Extract the (x, y) coordinate from the center of the cell holding the provided text.  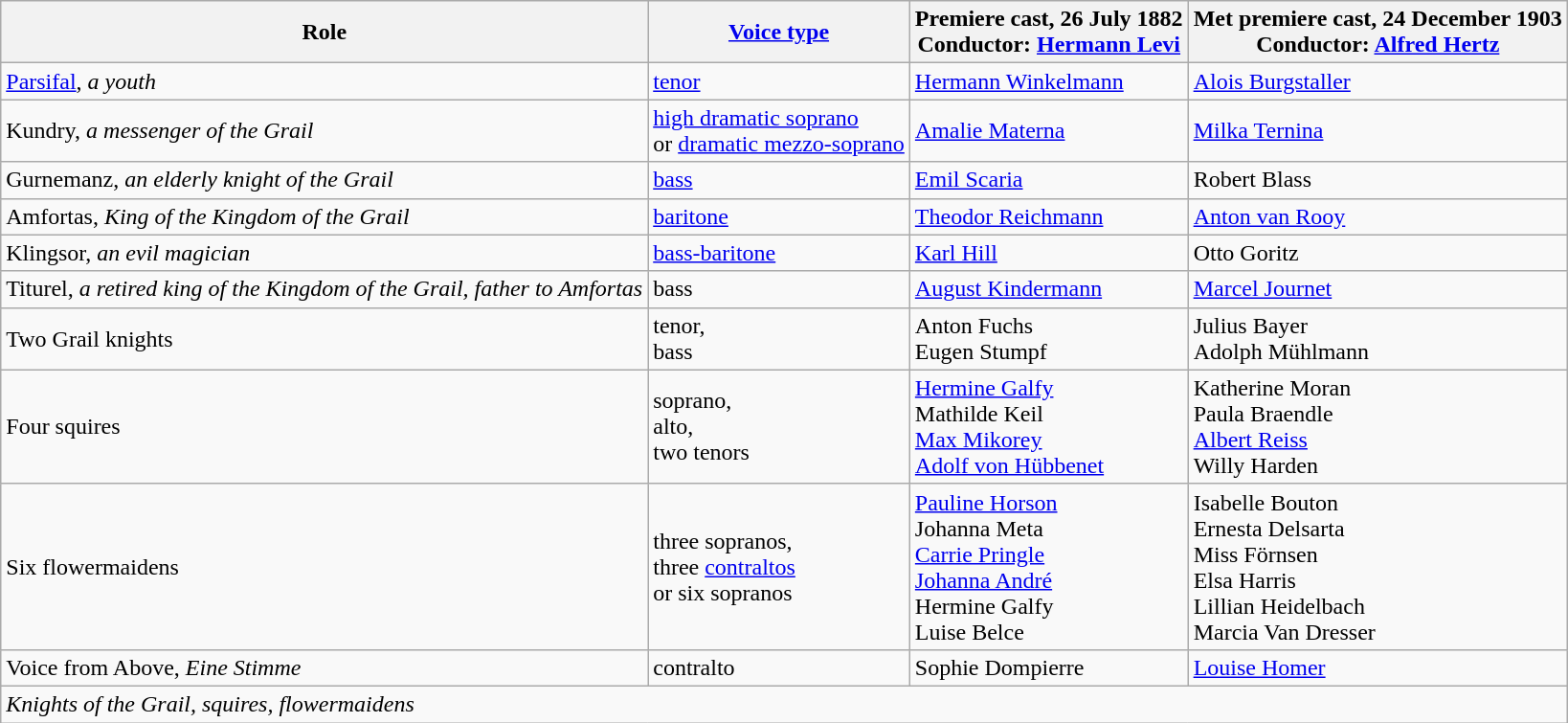
Alois Burgstaller (1378, 81)
Six flowermaidens (325, 567)
Four squires (325, 427)
Amalie Materna (1049, 130)
Titurel, a retired king of the Kingdom of the Grail, father to Amfortas (325, 289)
Theodor Reichmann (1049, 216)
Kundry, a messenger of the Grail (325, 130)
Met premiere cast, 24 December 1903Conductor: Alfred Hertz (1378, 33)
baritone (779, 216)
Julius BayerAdolph Mühlmann (1378, 339)
Hermine GalfyMathilde KeilMax MikoreyAdolf von Hübbenet (1049, 427)
Klingsor, an evil magician (325, 253)
high dramatic soprano or dramatic mezzo-soprano (779, 130)
bass-baritone (779, 253)
Milka Ternina (1378, 130)
Voice type (779, 33)
Gurnemanz, an elderly knight of the Grail (325, 180)
Sophie Dompierre (1049, 667)
soprano,alto,two tenors (779, 427)
Emil Scaria (1049, 180)
August Kindermann (1049, 289)
tenor (779, 81)
Role (325, 33)
Karl Hill (1049, 253)
Two Grail knights (325, 339)
Parsifal, a youth (325, 81)
Otto Goritz (1378, 253)
Marcel Journet (1378, 289)
Knights of the Grail, squires, flowermaidens (785, 704)
Anton FuchsEugen Stumpf (1049, 339)
Hermann Winkelmann (1049, 81)
three sopranos, three contraltosor six sopranos (779, 567)
Pauline HorsonJohanna MetaCarrie PringleJohanna AndréHermine GalfyLuise Belce (1049, 567)
contralto (779, 667)
Voice from Above, Eine Stimme (325, 667)
Isabelle BoutonErnesta DelsartaMiss FörnsenElsa HarrisLillian HeidelbachMarcia Van Dresser (1378, 567)
Premiere cast, 26 July 1882Conductor: Hermann Levi (1049, 33)
Anton van Rooy (1378, 216)
Amfortas, King of the Kingdom of the Grail (325, 216)
tenor, bass (779, 339)
Katherine MoranPaula BraendleAlbert ReissWilly Harden (1378, 427)
Louise Homer (1378, 667)
Robert Blass (1378, 180)
